Extract the [X, Y] coordinate from the center of the cell holding the provided text.  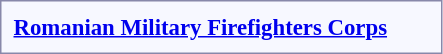
Romanian Military Firefighters Corps [200, 27]
